Determine the (x, y) coordinate at the center of the cell enclosing the given text.  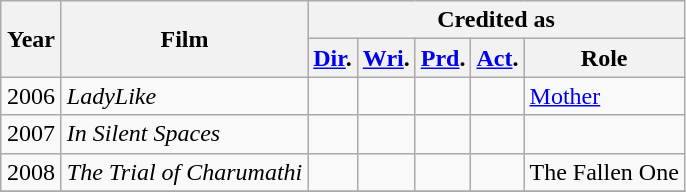
Role (604, 58)
Dir. (333, 58)
2007 (32, 134)
Act. (498, 58)
Mother (604, 96)
2008 (32, 172)
2006 (32, 96)
Film (184, 39)
Credited as (496, 20)
The Fallen One (604, 172)
Wri. (386, 58)
Year (32, 39)
In Silent Spaces (184, 134)
LadyLike (184, 96)
The Trial of Charumathi (184, 172)
Prd. (443, 58)
